Return the (X, Y) coordinate for the center point of the cell that contains the specified text.  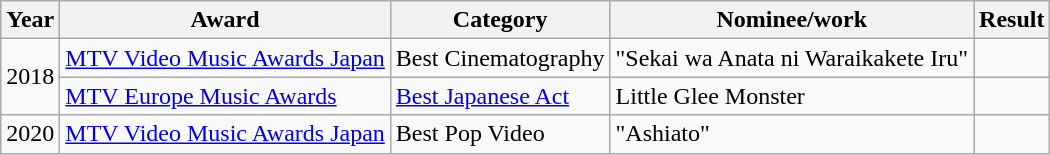
Category (500, 20)
MTV Europe Music Awards (226, 96)
Result (1012, 20)
Best Japanese Act (500, 96)
"Ashiato" (792, 134)
2020 (30, 134)
Best Pop Video (500, 134)
Little Glee Monster (792, 96)
Award (226, 20)
Best Cinematography (500, 58)
Year (30, 20)
2018 (30, 77)
"Sekai wa Anata ni Waraikakete Iru" (792, 58)
Nominee/work (792, 20)
